Provide the (x, y) coordinate of the cell's center where the given text is located.  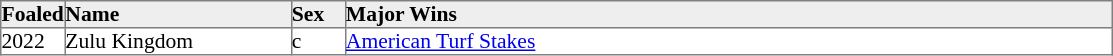
Foaled (33, 14)
Major Wins (728, 14)
American Turf Stakes (728, 42)
Sex (318, 14)
Name (178, 14)
c (318, 42)
2022 (33, 42)
Zulu Kingdom (178, 42)
